Find where the given text appears and provide that cell's center as [X, Y] coordinate. 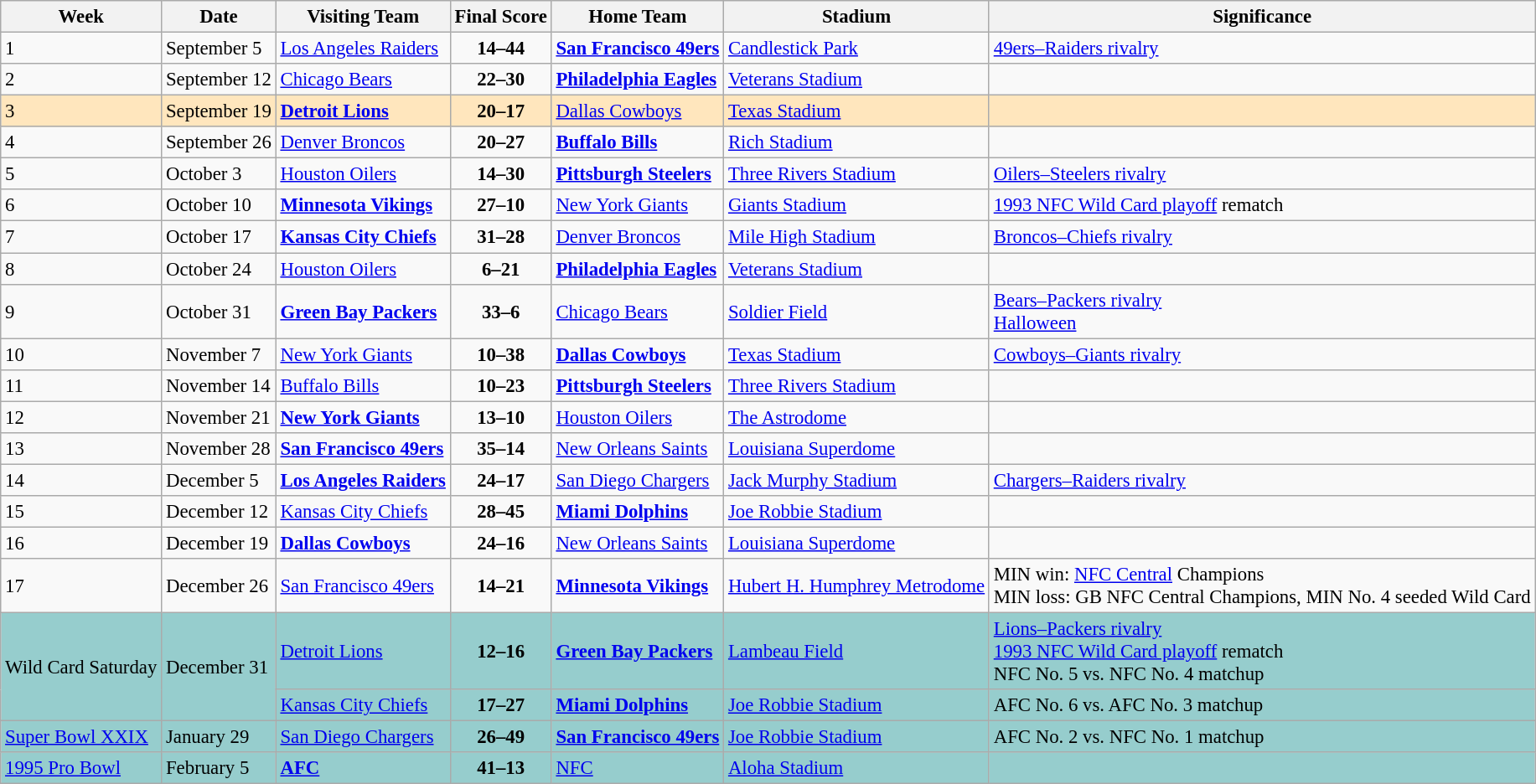
Lions–Packers rivalry1993 NFC Wild Card playoff rematchNFC No. 5 vs. NFC No. 4 matchup [1262, 652]
14–21 [501, 586]
16 [81, 543]
24–16 [501, 543]
Jack Murphy Stadium [856, 480]
Significance [1262, 17]
Candlestick Park [856, 49]
13 [81, 449]
31–28 [501, 237]
November 21 [219, 417]
September 12 [219, 80]
12–16 [501, 652]
8 [81, 269]
Rich Stadium [856, 142]
Broncos–Chiefs rivalry [1262, 237]
41–13 [501, 768]
20–17 [501, 111]
December 31 [219, 667]
13–10 [501, 417]
Giants Stadium [856, 205]
9 [81, 312]
27–10 [501, 205]
Lambeau Field [856, 652]
10–38 [501, 354]
Week [81, 17]
1993 NFC Wild Card playoff rematch [1262, 205]
3 [81, 111]
14–30 [501, 174]
2 [81, 80]
5 [81, 174]
Hubert H. Humphrey Metrodome [856, 586]
14–44 [501, 49]
November 28 [219, 449]
AFC No. 6 vs. AFC No. 3 matchup [1262, 705]
October 17 [219, 237]
AFC [363, 768]
15 [81, 512]
September 19 [219, 111]
24–17 [501, 480]
28–45 [501, 512]
10–23 [501, 385]
17–27 [501, 705]
49ers–Raiders rivalry [1262, 49]
Home Team [638, 17]
December 12 [219, 512]
February 5 [219, 768]
AFC No. 2 vs. NFC No. 1 matchup [1262, 737]
Cowboys–Giants rivalry [1262, 354]
14 [81, 480]
20–27 [501, 142]
September 5 [219, 49]
22–30 [501, 80]
Wild Card Saturday [81, 667]
Bears–Packers rivalryHalloween [1262, 312]
December 19 [219, 543]
12 [81, 417]
November 14 [219, 385]
Chargers–Raiders rivalry [1262, 480]
The Astrodome [856, 417]
October 3 [219, 174]
11 [81, 385]
Aloha Stadium [856, 768]
26–49 [501, 737]
17 [81, 586]
Soldier Field [856, 312]
4 [81, 142]
December 5 [219, 480]
Super Bowl XXIX [81, 737]
10 [81, 354]
MIN win: NFC Central ChampionsMIN loss: GB NFC Central Champions, MIN No. 4 seeded Wild Card [1262, 586]
Stadium [856, 17]
October 10 [219, 205]
October 24 [219, 269]
1995 Pro Bowl [81, 768]
December 26 [219, 586]
Oilers–Steelers rivalry [1262, 174]
November 7 [219, 354]
1 [81, 49]
September 26 [219, 142]
Mile High Stadium [856, 237]
October 31 [219, 312]
35–14 [501, 449]
Final Score [501, 17]
Date [219, 17]
33–6 [501, 312]
6–21 [501, 269]
NFC [638, 768]
6 [81, 205]
Visiting Team [363, 17]
January 29 [219, 737]
7 [81, 237]
